Find where the given text appears and provide that cell's center as [X, Y] coordinate. 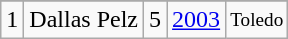
5 [156, 20]
1 [12, 20]
Dallas Pelz [84, 20]
Toledo [257, 20]
2003 [196, 20]
